Find where the given text appears and provide that cell's center as (x, y) coordinate. 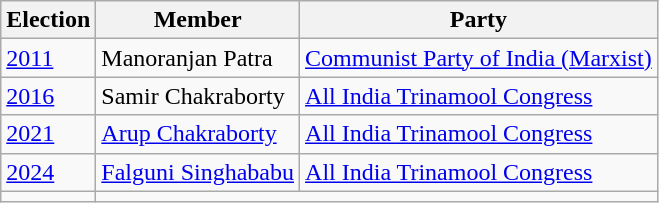
2016 (48, 96)
Falguni Singhababu (198, 172)
Member (198, 20)
Arup Chakraborty (198, 134)
2021 (48, 134)
Communist Party of India (Marxist) (479, 58)
Samir Chakraborty (198, 96)
2011 (48, 58)
Party (479, 20)
2024 (48, 172)
Election (48, 20)
Manoranjan Patra (198, 58)
